Search for the cell housing the specified text and yield its (x, y) center coordinate. 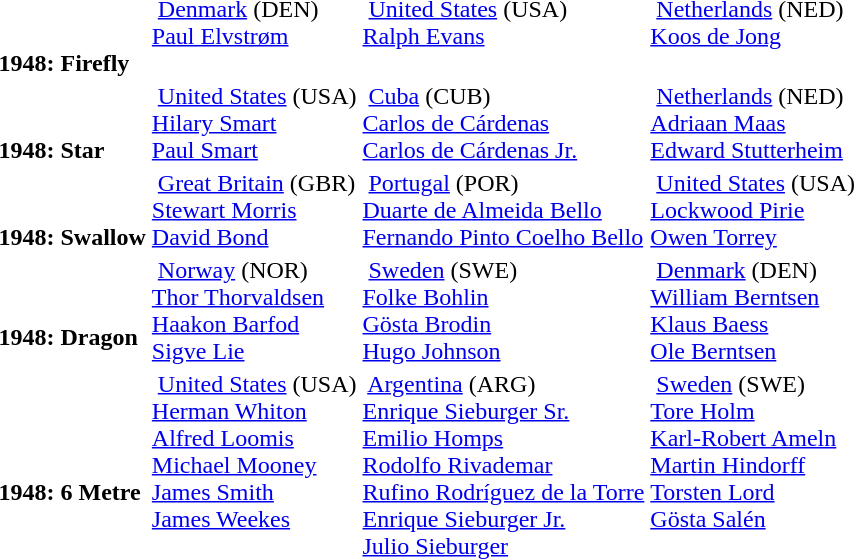
Sweden (SWE)Folke BohlinGösta BrodinHugo Johnson (504, 310)
Cuba (CUB)Carlos de CárdenasCarlos de Cárdenas Jr. (504, 123)
Portugal (POR)Duarte de Almeida BelloFernando Pinto Coelho Bello (504, 210)
Great Britain (GBR)Stewart MorrisDavid Bond (254, 210)
United States (USA)Hilary SmartPaul Smart (254, 123)
Norway (NOR)Thor ThorvaldsenHaakon BarfodSigve Lie (254, 310)
